Determine the (X, Y) coordinate at the center of the cell enclosing the given text.  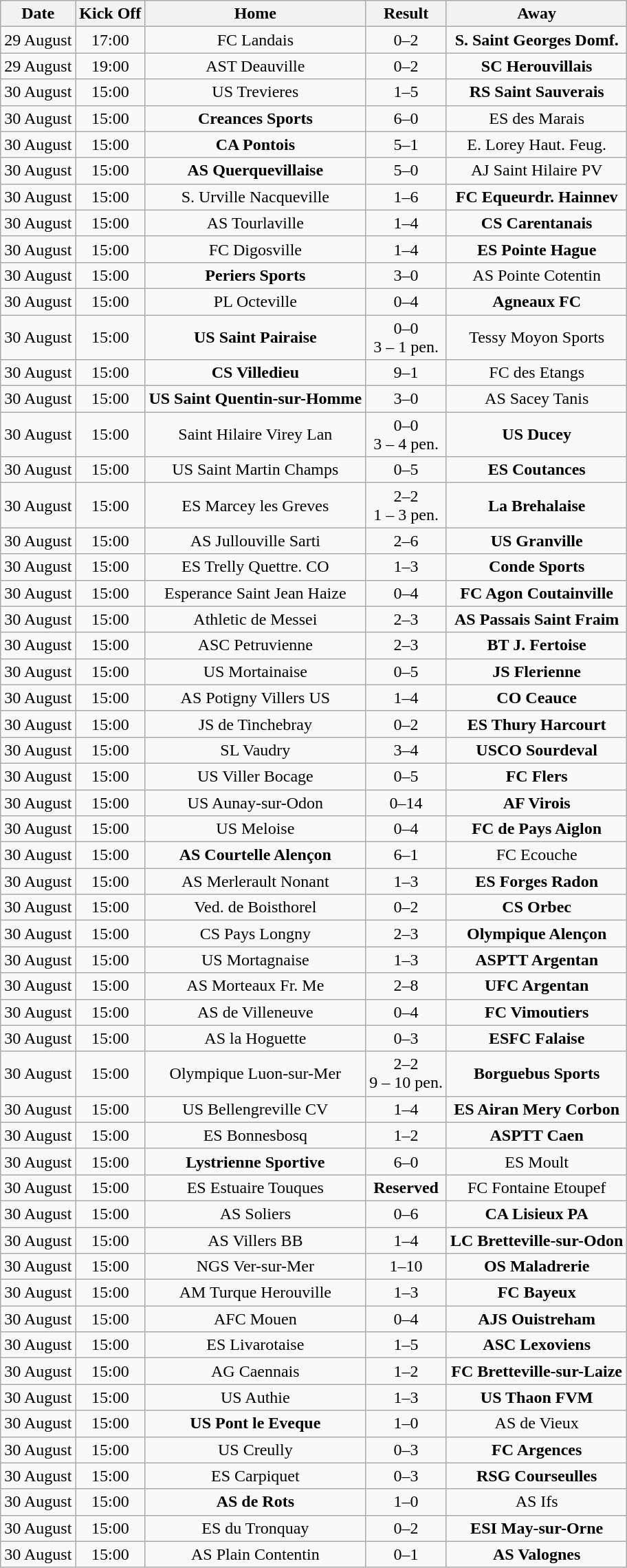
AS Merlerault Nonant (256, 881)
Away (536, 14)
AG Caennais (256, 1371)
FC Ecouche (536, 855)
ES Airan Mery Corbon (536, 1109)
AS Ifs (536, 1502)
AS Courtelle Alençon (256, 855)
FC Argences (536, 1450)
ES Coutances (536, 470)
Esperance Saint Jean Haize (256, 593)
CA Lisieux PA (536, 1214)
FC de Pays Aiglon (536, 829)
AS Sacey Tanis (536, 399)
CS Orbec (536, 907)
ES Thury Harcourt (536, 724)
AJ Saint Hilaire PV (536, 171)
Home (256, 14)
US Thaon FVM (536, 1397)
19:00 (110, 66)
ES Marcey les Greves (256, 505)
AF Virois (536, 803)
Date (38, 14)
US Granville (536, 541)
US Saint Pairaise (256, 337)
0–14 (406, 803)
PL Octeville (256, 301)
Ved. de Boisthorel (256, 907)
5–0 (406, 171)
AS de Villeneuve (256, 1012)
AS Passais Saint Fraim (536, 619)
AS Valognes (536, 1554)
RS Saint Sauverais (536, 92)
FC Agon Coutainville (536, 593)
2–2 1 – 3 pen. (406, 505)
ESFC Falaise (536, 1038)
AS de Rots (256, 1502)
AJS Ouistreham (536, 1319)
AS Tourlaville (256, 223)
Conde Sports (536, 567)
AS Querquevillaise (256, 171)
FC Digosville (256, 249)
AS Potigny Villers US (256, 698)
S. Urville Nacqueville (256, 197)
FC Vimoutiers (536, 1012)
Olympique Luon-sur-Mer (256, 1073)
US Ducey (536, 435)
Kick Off (110, 14)
FC des Etangs (536, 373)
FC Bretteville-sur-Laize (536, 1371)
US Authie (256, 1397)
ASC Lexoviens (536, 1345)
AS Morteaux Fr. Me (256, 986)
Reserved (406, 1188)
ES des Marais (536, 118)
ES Pointe Hague (536, 249)
AM Turque Herouville (256, 1293)
AFC Mouen (256, 1319)
FC Equeurdr. Hainnev (536, 197)
BT J. Fertoise (536, 645)
S. Saint Georges Domf. (536, 40)
LC Bretteville-sur-Odon (536, 1241)
OS Maladrerie (536, 1267)
CO Ceauce (536, 698)
US Mortagnaise (256, 960)
RSG Courseulles (536, 1476)
USCO Sourdeval (536, 750)
ASPTT Argentan (536, 960)
0–6 (406, 1214)
NGS Ver-sur-Mer (256, 1267)
0–1 (406, 1554)
ES Estuaire Touques (256, 1188)
US Mortainaise (256, 672)
0–0 3 – 4 pen. (406, 435)
FC Flers (536, 776)
SC Herouvillais (536, 66)
ES Moult (536, 1161)
CA Pontois (256, 144)
ES Trelly Quettre. CO (256, 567)
Athletic de Messei (256, 619)
US Creully (256, 1450)
AS Plain Contentin (256, 1554)
2–8 (406, 986)
US Pont le Eveque (256, 1424)
AS Pointe Cotentin (536, 275)
ES du Tronquay (256, 1528)
ASC Petruvienne (256, 645)
US Bellengreville CV (256, 1109)
Periers Sports (256, 275)
ASPTT Caen (536, 1135)
FC Fontaine Etoupef (536, 1188)
1–10 (406, 1267)
US Saint Quentin-sur-Homme (256, 399)
Olympique Alençon (536, 934)
ES Carpiquet (256, 1476)
UFC Argentan (536, 986)
US Aunay-sur-Odon (256, 803)
2–6 (406, 541)
CS Villedieu (256, 373)
2–2 9 – 10 pen. (406, 1073)
AS Villers BB (256, 1241)
9–1 (406, 373)
3–4 (406, 750)
E. Lorey Haut. Feug. (536, 144)
AST Deauville (256, 66)
Creances Sports (256, 118)
SL Vaudry (256, 750)
17:00 (110, 40)
AS Soliers (256, 1214)
JS Flerienne (536, 672)
US Saint Martin Champs (256, 470)
CS Pays Longny (256, 934)
La Brehalaise (536, 505)
US Trevieres (256, 92)
JS de Tinchebray (256, 724)
Agneaux FC (536, 301)
5–1 (406, 144)
US Viller Bocage (256, 776)
FC Landais (256, 40)
1–6 (406, 197)
Saint Hilaire Virey Lan (256, 435)
6–1 (406, 855)
AS la Hoguette (256, 1038)
US Meloise (256, 829)
0–0 3 – 1 pen. (406, 337)
AS de Vieux (536, 1424)
ES Forges Radon (536, 881)
ES Bonnesbosq (256, 1135)
AS Jullouville Sarti (256, 541)
Lystrienne Sportive (256, 1161)
Borguebus Sports (536, 1073)
CS Carentanais (536, 223)
ES Livarotaise (256, 1345)
Tessy Moyon Sports (536, 337)
Result (406, 14)
FC Bayeux (536, 1293)
ESI May-sur-Orne (536, 1528)
